For the text-containing cell, return its midpoint in (X, Y) coordinate format. 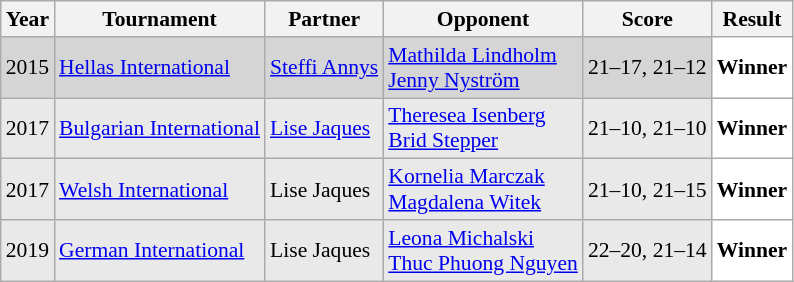
Theresea Isenberg Brid Stepper (483, 128)
21–17, 21–12 (648, 68)
German International (160, 250)
Mathilda Lindholm Jenny Nyström (483, 68)
Leona Michalski Thuc Phuong Nguyen (483, 250)
22–20, 21–14 (648, 250)
2015 (28, 68)
Partner (324, 19)
Steffi Annys (324, 68)
Kornelia Marczak Magdalena Witek (483, 190)
2019 (28, 250)
Tournament (160, 19)
Hellas International (160, 68)
21–10, 21–10 (648, 128)
Bulgarian International (160, 128)
Welsh International (160, 190)
Score (648, 19)
Opponent (483, 19)
Year (28, 19)
21–10, 21–15 (648, 190)
Result (752, 19)
